Capture the cell that displays the provided text and extract its [x, y] central coordinate. 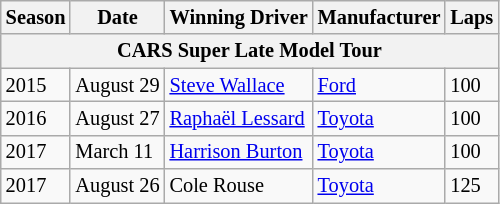
August 27 [117, 118]
Winning Driver [239, 17]
Cole Rouse [239, 186]
Ford [380, 85]
125 [472, 186]
Manufacturer [380, 17]
Harrison Burton [239, 152]
March 11 [117, 152]
Season [36, 17]
Date [117, 17]
2016 [36, 118]
August 26 [117, 186]
August 29 [117, 85]
Laps [472, 17]
Steve Wallace [239, 85]
CARS Super Late Model Tour [250, 51]
2015 [36, 85]
Raphaël Lessard [239, 118]
